For the text-containing cell, return its midpoint in (x, y) coordinate format. 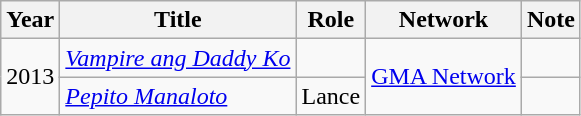
GMA Network (444, 77)
Lance (331, 96)
Note (550, 20)
Title (178, 20)
2013 (30, 77)
Vampire ang Daddy Ko (178, 58)
Role (331, 20)
Network (444, 20)
Year (30, 20)
Pepito Manaloto (178, 96)
